Pinpoint the cell where the given text exists, returning its [X, Y] midpoint coordinate. 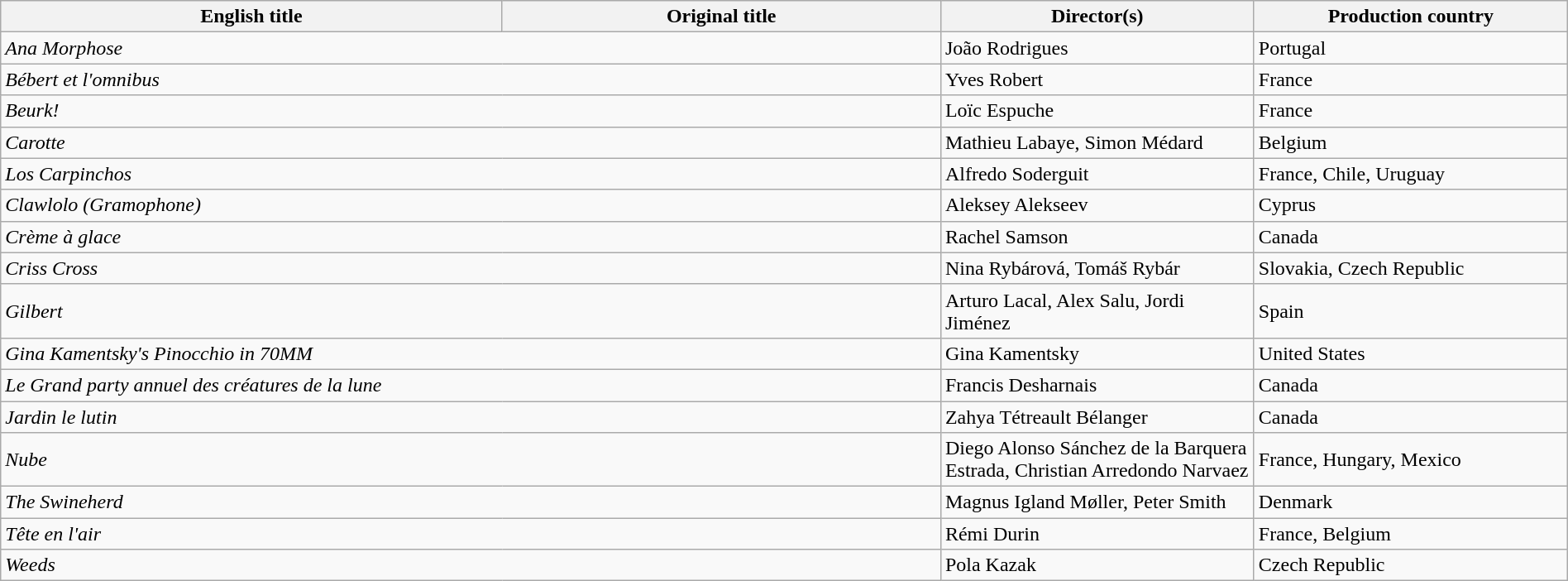
Denmark [1411, 502]
Arturo Lacal, Alex Salu, Jordi Jiménez [1097, 311]
Los Carpinchos [471, 174]
Gina Kamentsky [1097, 353]
Mathieu Labaye, Simon Médard [1097, 142]
Pola Kazak [1097, 565]
Rémi Durin [1097, 534]
Diego Alonso Sánchez de la Barquera Estrada, Christian Arredondo Narvaez [1097, 460]
Belgium [1411, 142]
Carotte [471, 142]
Weeds [471, 565]
Bébert et l'omnibus [471, 79]
João Rodrigues [1097, 48]
Portugal [1411, 48]
The Swineherd [471, 502]
Spain [1411, 311]
Zahya Tétreault Bélanger [1097, 416]
United States [1411, 353]
Slovakia, Czech Republic [1411, 268]
Tête en l'air [471, 534]
Beurk! [471, 111]
Cyprus [1411, 205]
Gilbert [471, 311]
Clawlolo (Gramophone) [471, 205]
Magnus Igland Møller, Peter Smith [1097, 502]
France, Belgium [1411, 534]
Original title [721, 17]
Criss Cross [471, 268]
Production country [1411, 17]
Nina Rybárová, Tomáš Rybár [1097, 268]
Alfredo Soderguit [1097, 174]
Aleksey Alekseev [1097, 205]
Crème à glace [471, 237]
Jardin le lutin [471, 416]
Director(s) [1097, 17]
Nube [471, 460]
English title [251, 17]
Rachel Samson [1097, 237]
Francis Desharnais [1097, 385]
France, Chile, Uruguay [1411, 174]
Le Grand party annuel des créatures de la lune [471, 385]
Ana Morphose [471, 48]
France, Hungary, Mexico [1411, 460]
Gina Kamentsky's Pinocchio in 70MM [471, 353]
Yves Robert [1097, 79]
Loïc Espuche [1097, 111]
Czech Republic [1411, 565]
